From the cell containing the given text, extract its center point as [X, Y] coordinate. 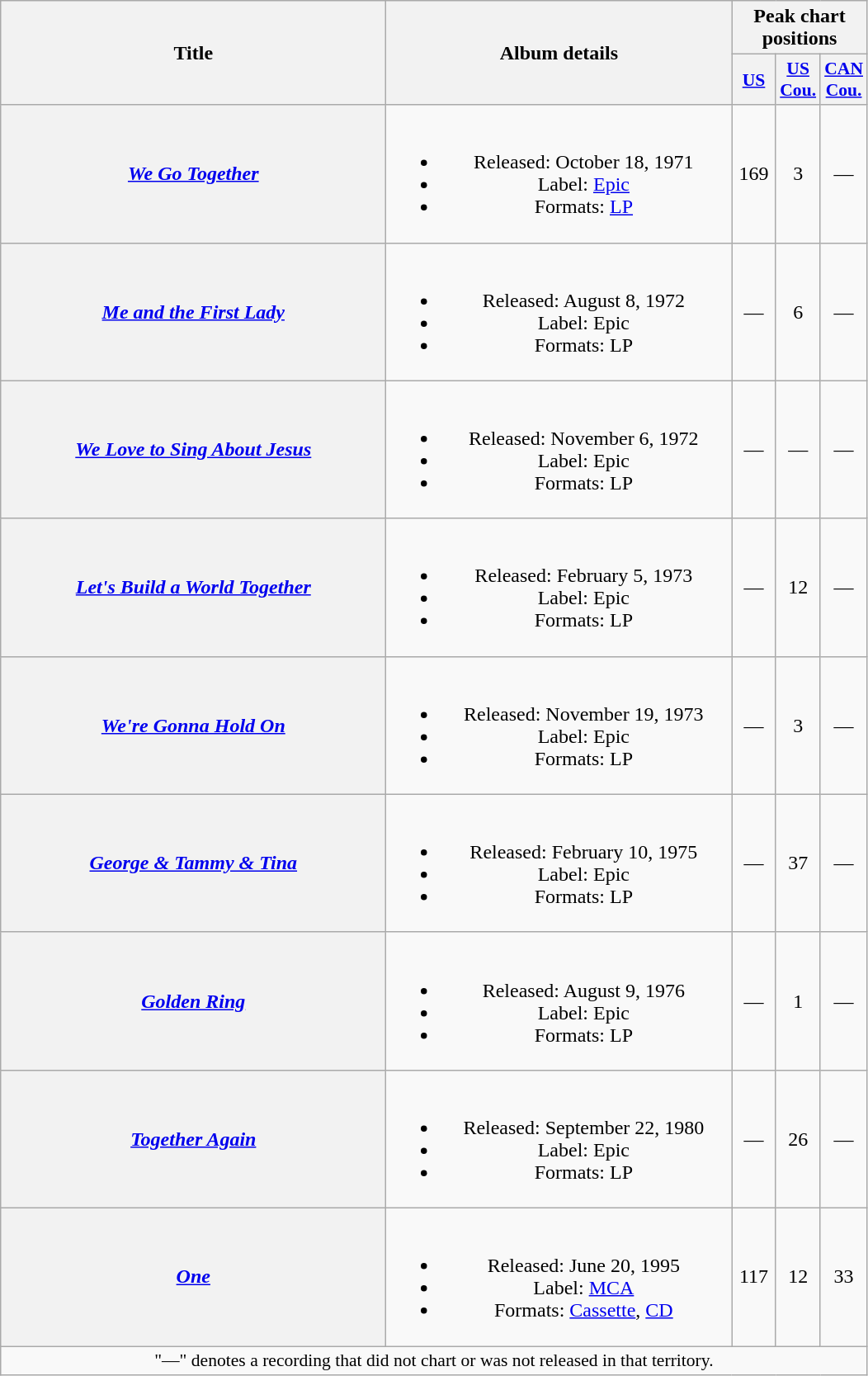
Released: August 9, 1976Label: EpicFormats: LP [559, 1000]
Released: February 5, 1973Label: EpicFormats: LP [559, 588]
Released: November 6, 1972Label: EpicFormats: LP [559, 449]
Title [193, 53]
117 [754, 1276]
Released: October 18, 1971Label: EpicFormats: LP [559, 173]
Let's Build a World Together [193, 588]
Together Again [193, 1139]
Released: November 19, 1973Label: EpicFormats: LP [559, 725]
33 [843, 1276]
Released: August 8, 1972Label: EpicFormats: LP [559, 312]
George & Tammy & Tina [193, 863]
We're Gonna Hold On [193, 725]
37 [798, 863]
1 [798, 1000]
One [193, 1276]
26 [798, 1139]
6 [798, 312]
US [754, 79]
Released: February 10, 1975Label: EpicFormats: LP [559, 863]
Album details [559, 53]
Released: June 20, 1995Label: MCAFormats: Cassette, CD [559, 1276]
Golden Ring [193, 1000]
We Love to Sing About Jesus [193, 449]
Me and the First Lady [193, 312]
We Go Together [193, 173]
Peak chart positions [800, 28]
CANCou. [843, 79]
"—" denotes a recording that did not chart or was not released in that territory. [434, 1360]
Released: September 22, 1980Label: EpicFormats: LP [559, 1139]
169 [754, 173]
USCou. [798, 79]
